Pinpoint the cell where the given text exists, returning its [X, Y] midpoint coordinate. 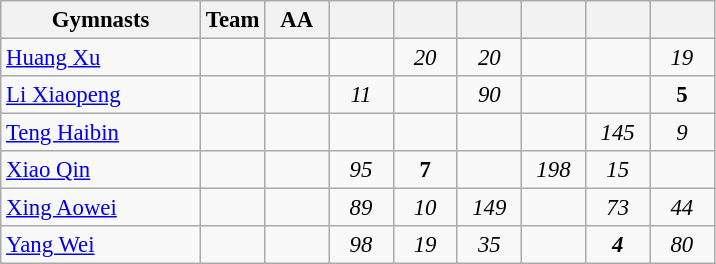
15 [618, 170]
198 [553, 170]
90 [489, 95]
80 [682, 245]
Team [232, 20]
98 [361, 245]
4 [618, 245]
Xing Aowei [101, 208]
Gymnasts [101, 20]
35 [489, 245]
Teng Haibin [101, 133]
Huang Xu [101, 58]
149 [489, 208]
10 [425, 208]
9 [682, 133]
Yang Wei [101, 245]
73 [618, 208]
5 [682, 95]
7 [425, 170]
145 [618, 133]
95 [361, 170]
Li Xiaopeng [101, 95]
Xiao Qin [101, 170]
AA [297, 20]
44 [682, 208]
89 [361, 208]
11 [361, 95]
